Locate the cell with the specified text and output its (x, y) center coordinate. 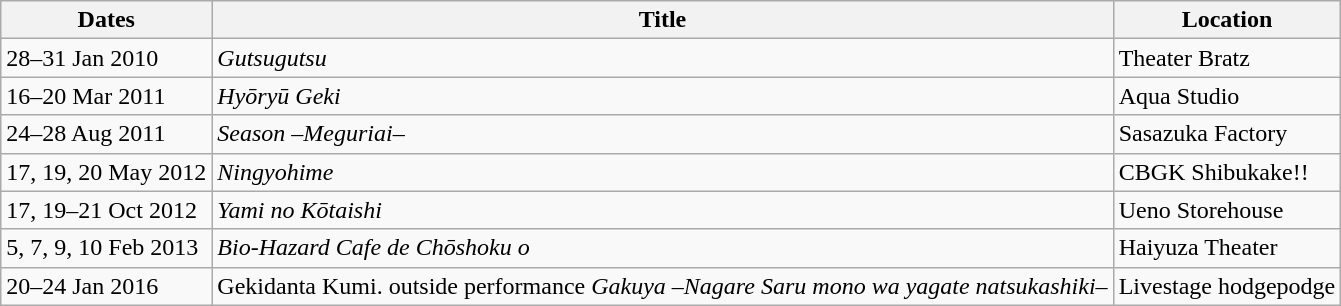
Haiyuza Theater (1227, 248)
Bio-Hazard Cafe de Chōshoku o (662, 248)
Sasazuka Factory (1227, 134)
Hyōryū Geki (662, 96)
Ueno Storehouse (1227, 210)
Title (662, 20)
Theater Bratz (1227, 58)
17, 19–21 Oct 2012 (106, 210)
24–28 Aug 2011 (106, 134)
Livestage hodgepodge (1227, 286)
Aqua Studio (1227, 96)
Location (1227, 20)
17, 19, 20 May 2012 (106, 172)
16–20 Mar 2011 (106, 96)
Dates (106, 20)
Season –Meguriai– (662, 134)
CBGK Shibukake!! (1227, 172)
Yami no Kōtaishi (662, 210)
5, 7, 9, 10 Feb 2013 (106, 248)
Gutsugutsu (662, 58)
Gekidanta Kumi. outside performance Gakuya –Nagare Saru mono wa yagate natsukashiki– (662, 286)
28–31 Jan 2010 (106, 58)
20–24 Jan 2016 (106, 286)
Ningyohime (662, 172)
